Pinpoint the cell where the given text exists, returning its [X, Y] midpoint coordinate. 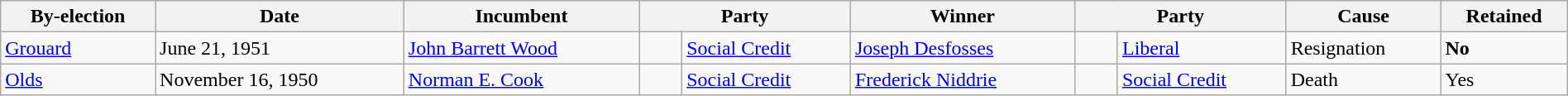
Retained [1503, 17]
Death [1363, 79]
Norman E. Cook [521, 79]
Liberal [1202, 48]
Yes [1503, 79]
Incumbent [521, 17]
Olds [78, 79]
No [1503, 48]
John Barrett Wood [521, 48]
Date [280, 17]
By-election [78, 17]
Winner [963, 17]
Resignation [1363, 48]
Frederick Niddrie [963, 79]
Cause [1363, 17]
Joseph Desfosses [963, 48]
November 16, 1950 [280, 79]
Grouard [78, 48]
June 21, 1951 [280, 48]
